Provide the [X, Y] coordinate of the cell's center where the given text is located.  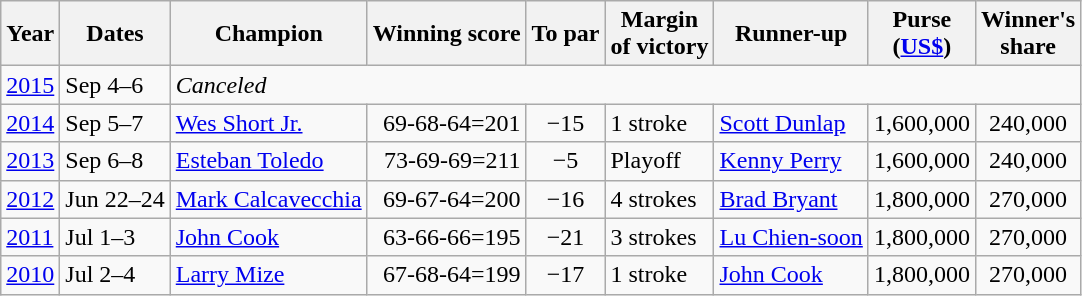
2011 [30, 237]
3 strokes [660, 237]
Winner'sshare [1028, 34]
Jul 1–3 [115, 237]
Champion [268, 34]
2013 [30, 161]
Sep 6–8 [115, 161]
Lu Chien-soon [791, 237]
Jul 2–4 [115, 275]
To par [566, 34]
Brad Bryant [791, 199]
Playoff [660, 161]
Marginof victory [660, 34]
−15 [566, 123]
63-66-66=195 [446, 237]
Jun 22–24 [115, 199]
Larry Mize [268, 275]
4 strokes [660, 199]
Mark Calcavecchia [268, 199]
−17 [566, 275]
−16 [566, 199]
2010 [30, 275]
Purse(US$) [922, 34]
Esteban Toledo [268, 161]
Sep 5–7 [115, 123]
2015 [30, 85]
Year [30, 34]
73-69-69=211 [446, 161]
Runner-up [791, 34]
Kenny Perry [791, 161]
2012 [30, 199]
Winning score [446, 34]
69-67-64=200 [446, 199]
−21 [566, 237]
−5 [566, 161]
Scott Dunlap [791, 123]
Canceled [625, 85]
69-68-64=201 [446, 123]
Sep 4–6 [115, 85]
67-68-64=199 [446, 275]
Dates [115, 34]
2014 [30, 123]
Wes Short Jr. [268, 123]
